For the text-containing cell, return its midpoint in [x, y] coordinate format. 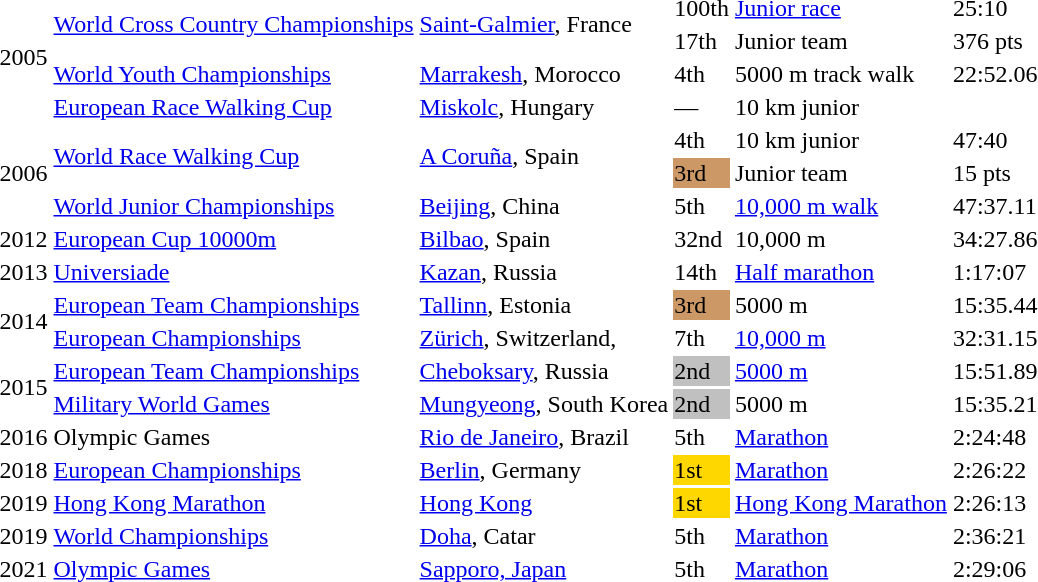
World Race Walking Cup [234, 156]
5000 m track walk [840, 74]
Miskolc, Hungary [544, 107]
European Race Walking Cup [234, 107]
Olympic Games [234, 437]
7th [702, 338]
32nd [702, 239]
Tallinn, Estonia [544, 305]
10,000 m walk [840, 206]
Rio de Janeiro, Brazil [544, 437]
Mungyeong, South Korea [544, 404]
Marrakesh, Morocco [544, 74]
17th [702, 41]
Cheboksary, Russia [544, 371]
Kazan, Russia [544, 272]
Half marathon [840, 272]
Military World Games [234, 404]
A Coruña, Spain [544, 156]
Hong Kong [544, 503]
Zürich, Switzerland, [544, 338]
World Championships [234, 536]
14th [702, 272]
Bilbao, Spain [544, 239]
— [702, 107]
World Junior Championships [234, 206]
World Youth Championships [234, 74]
Universiade [234, 272]
European Cup 10000m [234, 239]
Doha, Catar [544, 536]
Berlin, Germany [544, 470]
Beijing, China [544, 206]
